Extract the [x, y] coordinate from the center of the cell holding the provided text.  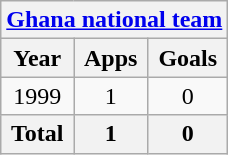
Ghana national team [114, 20]
Apps [111, 58]
Year [38, 58]
1999 [38, 96]
Total [38, 134]
Goals [188, 58]
